Locate the cell with the specified text and output its [x, y] center coordinate. 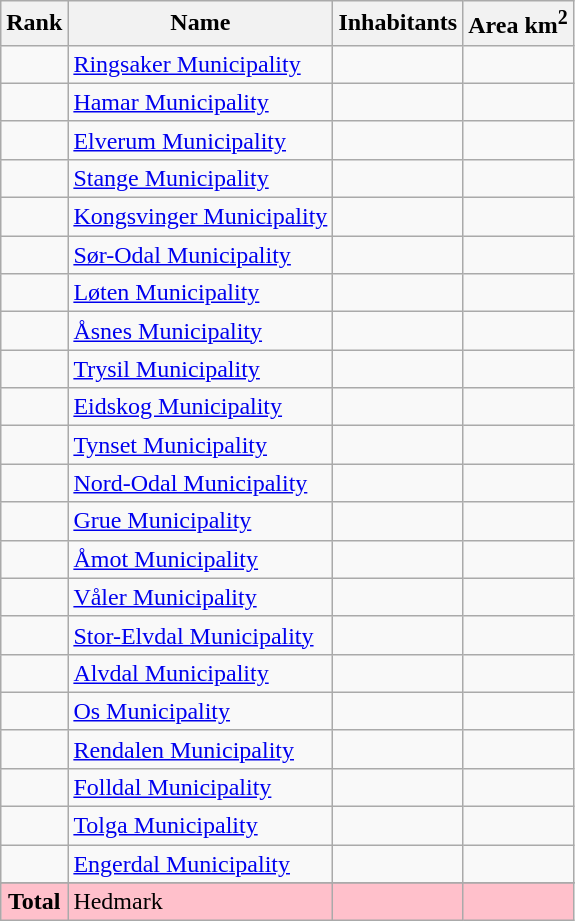
Area km2 [518, 24]
Rendalen Municipality [200, 749]
Åsnes Municipality [200, 331]
Trysil Municipality [200, 369]
Våler Municipality [200, 597]
Rank [34, 24]
Os Municipality [200, 711]
Stor-Elvdal Municipality [200, 635]
Grue Municipality [200, 521]
Elverum Municipality [200, 140]
Stange Municipality [200, 178]
Alvdal Municipality [200, 673]
Hamar Municipality [200, 102]
Løten Municipality [200, 293]
Hedmark [200, 902]
Eidskog Municipality [200, 407]
Nord-Odal Municipality [200, 483]
Sør-Odal Municipality [200, 255]
Kongsvinger Municipality [200, 217]
Engerdal Municipality [200, 864]
Åmot Municipality [200, 559]
Tolga Municipality [200, 826]
Tynset Municipality [200, 445]
Ringsaker Municipality [200, 64]
Total [34, 902]
Name [200, 24]
Folldal Municipality [200, 787]
Inhabitants [398, 24]
